Provide the [x, y] coordinate of the cell's center where the given text is located.  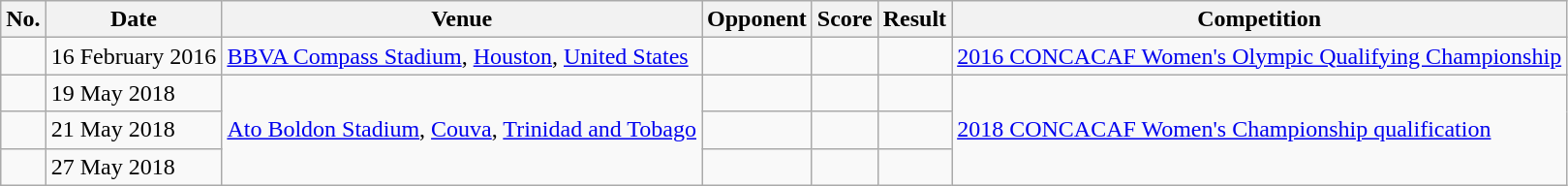
2016 CONCACAF Women's Olympic Qualifying Championship [1259, 56]
21 May 2018 [134, 130]
27 May 2018 [134, 167]
Result [914, 19]
Ato Boldon Stadium, Couva, Trinidad and Tobago [462, 130]
19 May 2018 [134, 93]
2018 CONCACAF Women's Championship qualification [1259, 130]
Opponent [757, 19]
Date [134, 19]
Score [845, 19]
BBVA Compass Stadium, Houston, United States [462, 56]
16 February 2016 [134, 56]
Venue [462, 19]
Competition [1259, 19]
No. [23, 19]
